Scan for the cell matching the given text and deliver its [x, y] coordinate at center. 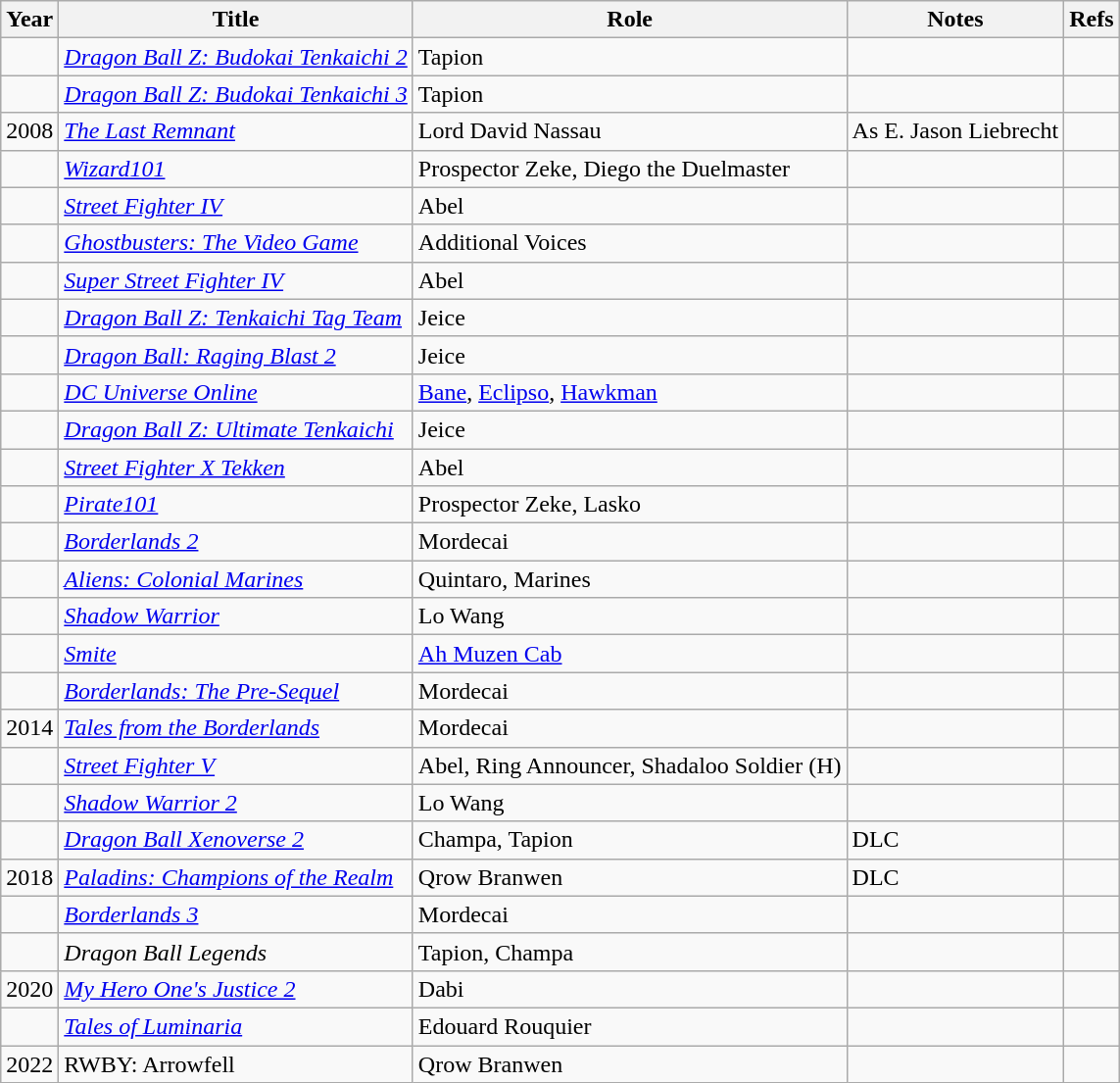
Tales from the Borderlands [236, 728]
Dragon Ball Xenoverse 2 [236, 840]
Notes [955, 20]
Refs [1092, 20]
Dragon Ball Z: Tenkaichi Tag Team [236, 318]
Shadow Warrior 2 [236, 803]
Edouard Rouquier [629, 1026]
Prospector Zeke, Lasko [629, 505]
Champa, Tapion [629, 840]
Quintaro, Marines [629, 579]
Borderlands 3 [236, 914]
Street Fighter X Tekken [236, 468]
Borderlands 2 [236, 542]
Shadow Warrior [236, 616]
Ghostbusters: The Video Game [236, 243]
Dragon Ball Legends [236, 952]
Year [29, 20]
Dabi [629, 989]
Tapion, Champa [629, 952]
Dragon Ball: Raging Blast 2 [236, 355]
Dragon Ball Z: Ultimate Tenkaichi [236, 429]
Pirate101 [236, 505]
Paladins: Champions of the Realm [236, 877]
Ah Muzen Cab [629, 654]
DC Universe Online [236, 392]
Dragon Ball Z: Budokai Tenkaichi 2 [236, 57]
Abel, Ring Announcer, Shadaloo Soldier (H) [629, 765]
Street Fighter IV [236, 206]
2008 [29, 131]
Dragon Ball Z: Budokai Tenkaichi 3 [236, 94]
2020 [29, 989]
RWBY: Arrowfell [236, 1063]
Street Fighter V [236, 765]
Super Street Fighter IV [236, 280]
Bane, Eclipso, Hawkman [629, 392]
Aliens: Colonial Marines [236, 579]
2018 [29, 877]
As E. Jason Liebrecht [955, 131]
Additional Voices [629, 243]
Role [629, 20]
My Hero One's Justice 2 [236, 989]
Title [236, 20]
Tales of Luminaria [236, 1026]
Smite [236, 654]
The Last Remnant [236, 131]
Wizard101 [236, 169]
2014 [29, 728]
Borderlands: The Pre-Sequel [236, 691]
Prospector Zeke, Diego the Duelmaster [629, 169]
2022 [29, 1063]
Lord David Nassau [629, 131]
